Locate the cell with the specified text and output its (x, y) center coordinate. 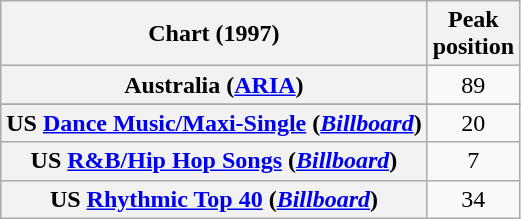
US R&B/Hip Hop Songs (Billboard) (214, 161)
34 (473, 199)
20 (473, 123)
7 (473, 161)
US Dance Music/Maxi-Single (Billboard) (214, 123)
US Rhythmic Top 40 (Billboard) (214, 199)
Chart (1997) (214, 34)
Peakposition (473, 34)
Australia (ARIA) (214, 85)
89 (473, 85)
